Pinpoint the cell where the given text exists, returning its [X, Y] midpoint coordinate. 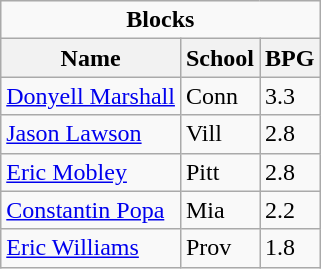
Name [91, 58]
BPG [290, 58]
Donyell Marshall [91, 96]
2.2 [290, 210]
Constantin Popa [91, 210]
1.8 [290, 248]
Prov [220, 248]
Mia [220, 210]
Pitt [220, 172]
Jason Lawson [91, 134]
School [220, 58]
Conn [220, 96]
Vill [220, 134]
Eric Williams [91, 248]
Blocks [160, 20]
Eric Mobley [91, 172]
3.3 [290, 96]
